Detect which cell encompasses the target text, then output its (x, y) center coordinate. 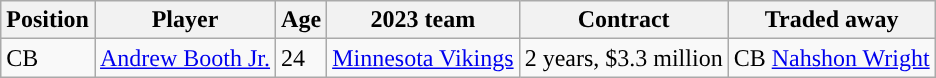
Player (184, 20)
Minnesota Vikings (424, 58)
CB Nahshon Wright (832, 58)
CB (48, 58)
Position (48, 20)
Andrew Booth Jr. (184, 58)
Age (302, 20)
Contract (624, 20)
2 years, $3.3 million (624, 58)
24 (302, 58)
2023 team (424, 20)
Traded away (832, 20)
